Determine the (x, y) coordinate at the center of the cell enclosing the given text.  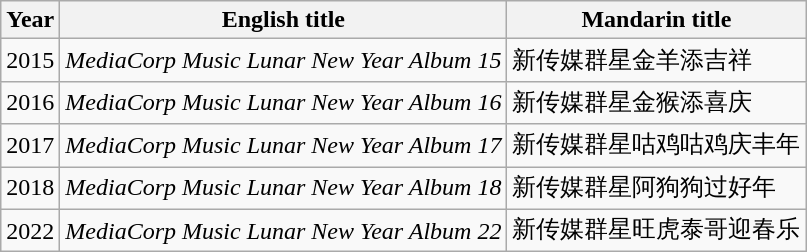
2018 (30, 188)
新传媒群星咕鸡咕鸡庆丰年 (656, 146)
MediaCorp Music Lunar New Year Album 16 (284, 102)
2017 (30, 146)
2015 (30, 60)
MediaCorp Music Lunar New Year Album 18 (284, 188)
English title (284, 20)
新传媒群星金猴添喜庆 (656, 102)
新传媒群星阿狗狗过好年 (656, 188)
MediaCorp Music Lunar New Year Album 17 (284, 146)
2016 (30, 102)
2022 (30, 230)
MediaCorp Music Lunar New Year Album 15 (284, 60)
Year (30, 20)
新传媒群星旺虎泰哥迎春乐 (656, 230)
MediaCorp Music Lunar New Year Album 22 (284, 230)
Mandarin title (656, 20)
新传媒群星金羊添吉祥 (656, 60)
